Output the [X, Y] coordinate of the center of the cell containing the given text.  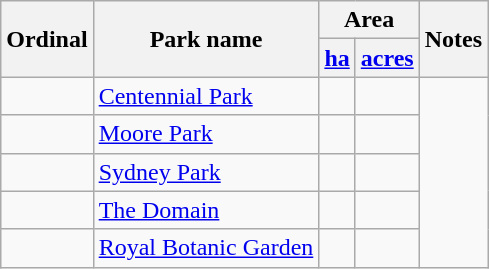
Notes [453, 39]
Sydney Park [206, 172]
Centennial Park [206, 96]
ha [337, 58]
Ordinal [47, 39]
Area [369, 20]
acres [387, 58]
Park name [206, 39]
Royal Botanic Garden [206, 248]
The Domain [206, 210]
Moore Park [206, 134]
